Extract the [x, y] coordinate from the center of the cell holding the provided text.  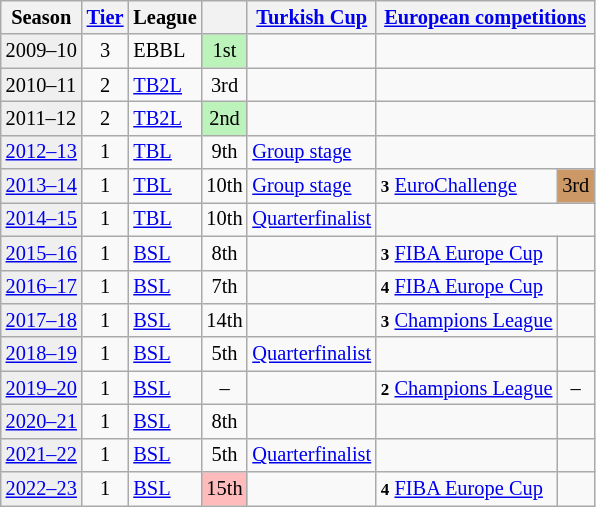
2018–19 [42, 354]
1st [225, 51]
2009–10 [42, 51]
2016–17 [42, 287]
2010–11 [42, 85]
3 FIBA Europe Cup [466, 253]
Season [42, 17]
2019–20 [42, 388]
2013–14 [42, 186]
2 Champions League [466, 388]
Turkish Cup [312, 17]
7th [225, 287]
League [164, 17]
2015–16 [42, 253]
9th [225, 152]
2022–23 [42, 489]
15th [225, 489]
14th [225, 320]
EBBL [164, 51]
2012–13 [42, 152]
2011–12 [42, 118]
European competitions [485, 17]
2nd [225, 118]
3 EuroChallenge [466, 186]
3 Champions League [466, 320]
2021–22 [42, 455]
2017–18 [42, 320]
2014–15 [42, 219]
3 [106, 51]
2020–21 [42, 421]
Tier [106, 17]
